Scan for the cell matching the given text and deliver its [x, y] coordinate at center. 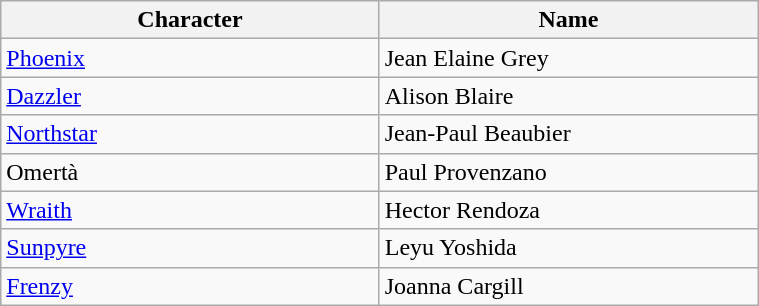
Omertà [190, 172]
Paul Provenzano [568, 172]
Joanna Cargill [568, 286]
Phoenix [190, 58]
Name [568, 20]
Jean-Paul Beaubier [568, 134]
Wraith [190, 210]
Jean Elaine Grey [568, 58]
Character [190, 20]
Leyu Yoshida [568, 248]
Dazzler [190, 96]
Alison Blaire [568, 96]
Sunpyre [190, 248]
Northstar [190, 134]
Frenzy [190, 286]
Hector Rendoza [568, 210]
